Scan for the cell matching the given text and deliver its (X, Y) coordinate at center. 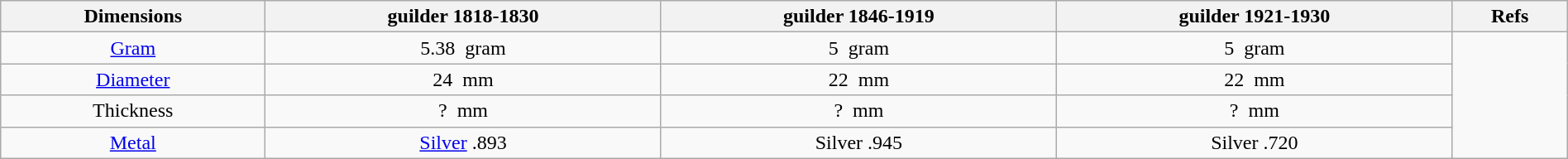
guilder 1846-1919 (858, 17)
Silver .893 (463, 142)
Metal (133, 142)
24 mm (463, 79)
Diameter (133, 79)
Silver .720 (1255, 142)
Dimensions (133, 17)
Silver .945 (858, 142)
guilder 1921-1930 (1255, 17)
Refs (1510, 17)
guilder 1818-1830 (463, 17)
5.38 gram (463, 48)
Thickness (133, 111)
Gram (133, 48)
